Find where the given text appears and provide that cell's center as (X, Y) coordinate. 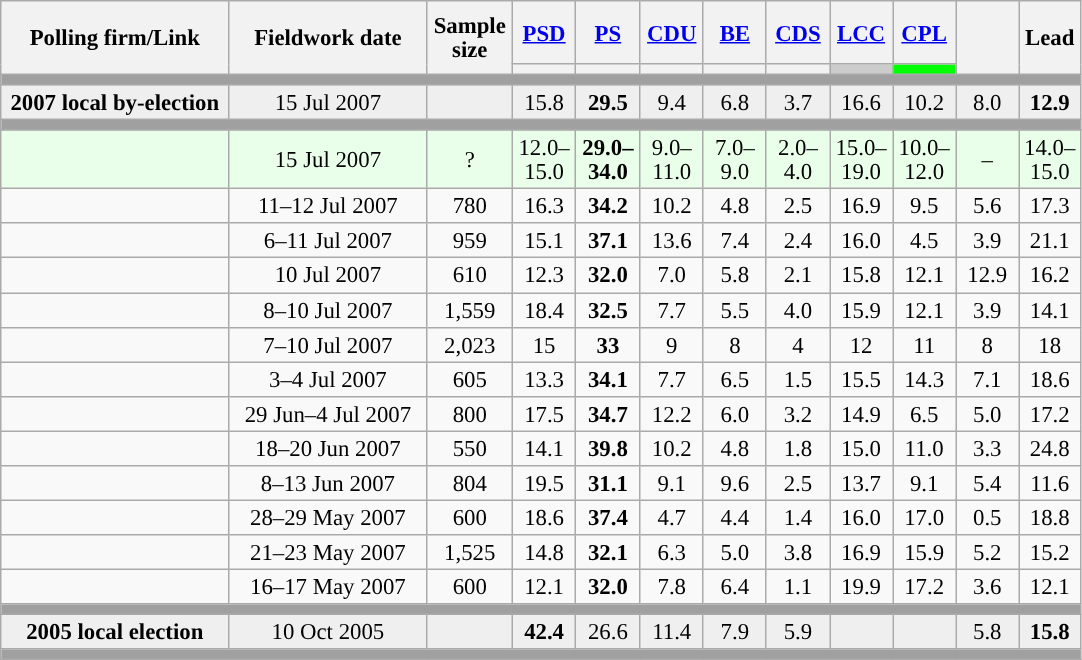
13.3 (544, 380)
3.7 (798, 102)
14.8 (544, 552)
BE (734, 32)
19.5 (544, 484)
24.8 (1050, 448)
6.0 (734, 414)
Sample size (470, 38)
5.9 (798, 632)
14.3 (924, 380)
18 (1050, 344)
17.3 (1050, 206)
PS (608, 32)
28–29 May 2007 (328, 518)
2007 local by-election (115, 102)
7.0–9.0 (734, 160)
18.8 (1050, 518)
13.6 (672, 242)
18–20 Jun 2007 (328, 448)
9 (672, 344)
550 (470, 448)
42.4 (544, 632)
16–17 May 2007 (328, 586)
6.4 (734, 586)
2.4 (798, 242)
9.6 (734, 484)
3.3 (988, 448)
11 (924, 344)
29.0–34.0 (608, 160)
– (988, 160)
12.2 (672, 414)
5.4 (988, 484)
16.2 (1050, 276)
2,023 (470, 344)
CDU (672, 32)
1.4 (798, 518)
21.1 (1050, 242)
11.6 (1050, 484)
12.0–15.0 (544, 160)
15.5 (862, 380)
10 Oct 2005 (328, 632)
33 (608, 344)
29.5 (608, 102)
15.0 (862, 448)
15.0–19.0 (862, 160)
6.8 (734, 102)
Polling firm/Link (115, 38)
10.0–12.0 (924, 160)
16.3 (544, 206)
4.4 (734, 518)
1,559 (470, 310)
18.4 (544, 310)
13.7 (862, 484)
3.2 (798, 414)
4.5 (924, 242)
804 (470, 484)
21–23 May 2007 (328, 552)
15 (544, 344)
26.6 (608, 632)
800 (470, 414)
10 Jul 2007 (328, 276)
1,525 (470, 552)
39.8 (608, 448)
2.0–4.0 (798, 160)
1.8 (798, 448)
9.4 (672, 102)
780 (470, 206)
17.0 (924, 518)
0.5 (988, 518)
34.7 (608, 414)
4.0 (798, 310)
12 (862, 344)
37.4 (608, 518)
PSD (544, 32)
CPL (924, 32)
3.8 (798, 552)
29 Jun–4 Jul 2007 (328, 414)
6.3 (672, 552)
5.2 (988, 552)
2005 local election (115, 632)
Lead (1050, 38)
15.2 (1050, 552)
9.5 (924, 206)
11.0 (924, 448)
605 (470, 380)
8–13 Jun 2007 (328, 484)
34.1 (608, 380)
7.1 (988, 380)
19.9 (862, 586)
CDS (798, 32)
3–4 Jul 2007 (328, 380)
959 (470, 242)
8–10 Jul 2007 (328, 310)
11.4 (672, 632)
? (470, 160)
4 (798, 344)
32.1 (608, 552)
1.5 (798, 380)
37.1 (608, 242)
7.0 (672, 276)
7–10 Jul 2007 (328, 344)
34.2 (608, 206)
31.1 (608, 484)
610 (470, 276)
Fieldwork date (328, 38)
32.5 (608, 310)
1.1 (798, 586)
17.5 (544, 414)
4.7 (672, 518)
8.0 (988, 102)
15.1 (544, 242)
7.8 (672, 586)
12.3 (544, 276)
7.4 (734, 242)
11–12 Jul 2007 (328, 206)
14.9 (862, 414)
9.0–11.0 (672, 160)
3.6 (988, 586)
5.6 (988, 206)
6–11 Jul 2007 (328, 242)
7.9 (734, 632)
14.0–15.0 (1050, 160)
5.5 (734, 310)
16.6 (862, 102)
2.1 (798, 276)
LCC (862, 32)
